Find where the given text appears and provide that cell's center as (x, y) coordinate. 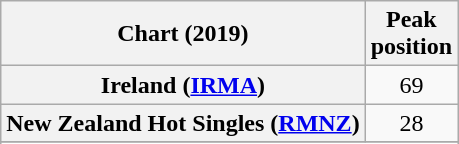
69 (411, 85)
New Zealand Hot Singles (RMNZ) (183, 123)
Chart (2019) (183, 34)
28 (411, 123)
Ireland (IRMA) (183, 85)
Peakposition (411, 34)
